Extract the [X, Y] coordinate from the center of the cell holding the provided text.  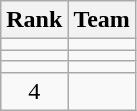
Rank [34, 20]
Team [102, 20]
4 [34, 91]
